Locate the cell with the specified text and output its [x, y] center coordinate. 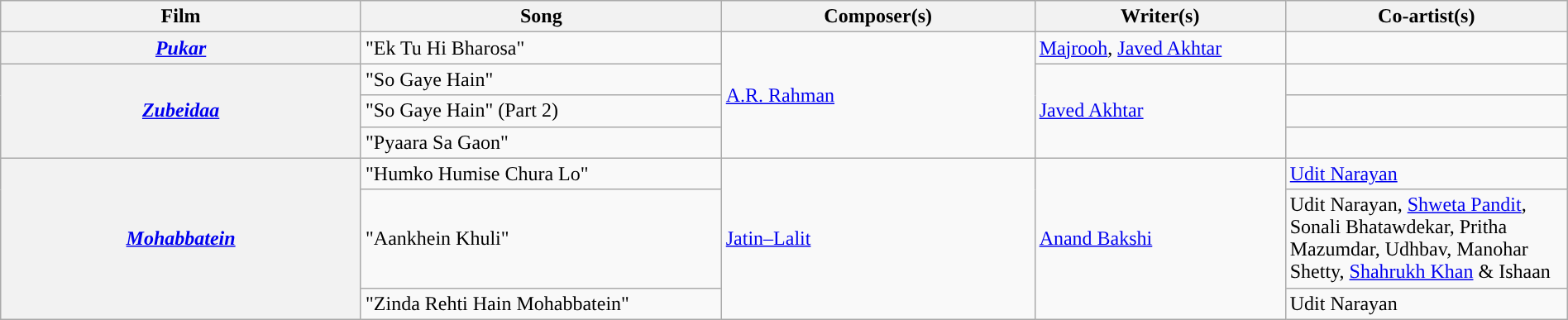
"So Gaye Hain" [541, 79]
Film [181, 17]
"Zinda Rehti Hain Mohabbatein" [541, 303]
Udit Narayan, Shweta Pandit, Sonali Bhatawdekar, Pritha Mazumdar, Udhbav, Manohar Shetty, Shahrukh Khan & Ishaan [1426, 238]
Pukar [181, 48]
"Aankhein Khuli" [541, 238]
Co-artist(s) [1426, 17]
"Humko Humise Chura Lo" [541, 174]
Composer(s) [878, 17]
Writer(s) [1159, 17]
"So Gaye Hain" (Part 2) [541, 111]
Majrooh, Javed Akhtar [1159, 48]
Song [541, 17]
Jatin–Lalit [878, 238]
Mohabbatein [181, 238]
"Pyaara Sa Gaon" [541, 142]
Zubeidaa [181, 111]
A.R. Rahman [878, 95]
Javed Akhtar [1159, 111]
Anand Bakshi [1159, 238]
"Ek Tu Hi Bharosa" [541, 48]
